Determine the (X, Y) coordinate at the center of the cell enclosing the given text.  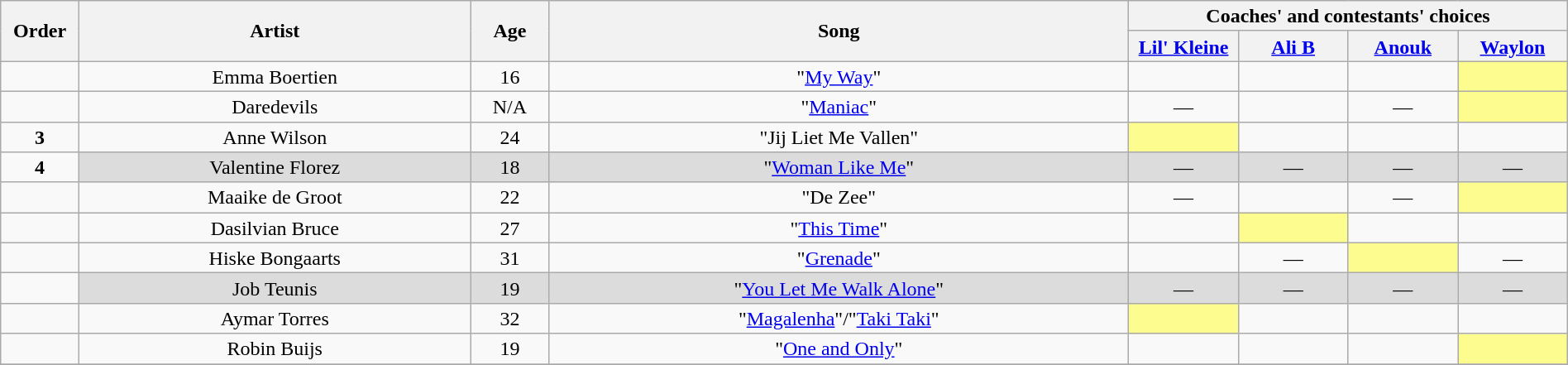
Anouk (1403, 46)
Lil' Kleine (1184, 46)
24 (509, 137)
"You Let Me Walk Alone" (839, 288)
3 (40, 137)
"This Time" (839, 228)
"Grenade" (839, 258)
Waylon (1513, 46)
Emma Boertien (275, 76)
Maaike de Groot (275, 197)
"My Way" (839, 76)
Coaches' and contestants' choices (1348, 17)
"Woman Like Me" (839, 167)
Age (509, 31)
"Magalenha"/"Taki Taki" (839, 318)
Song (839, 31)
"Jij Liet Me Vallen" (839, 137)
Ali B (1293, 46)
Aymar Torres (275, 318)
N/A (509, 106)
Anne Wilson (275, 137)
Artist (275, 31)
4 (40, 167)
Dasilvian Bruce (275, 228)
Job Teunis (275, 288)
27 (509, 228)
32 (509, 318)
Hiske Bongaarts (275, 258)
16 (509, 76)
"One and Only" (839, 349)
Valentine Florez (275, 167)
Robin Buijs (275, 349)
31 (509, 258)
18 (509, 167)
22 (509, 197)
Daredevils (275, 106)
Order (40, 31)
"De Zee" (839, 197)
"Maniac" (839, 106)
